Scan for the cell matching the given text and deliver its [x, y] coordinate at center. 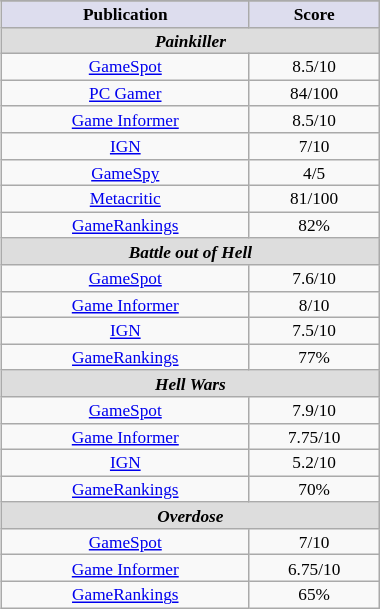
7.9/10 [314, 410]
PC Gamer [126, 93]
8/10 [314, 304]
7.6/10 [314, 278]
84/100 [314, 93]
7.75/10 [314, 436]
Battle out of Hell [191, 251]
81/100 [314, 198]
Score [314, 14]
65% [314, 594]
4/5 [314, 172]
77% [314, 357]
7.5/10 [314, 330]
82% [314, 225]
5.2/10 [314, 462]
Publication [126, 14]
Overdose [191, 515]
GameSpy [126, 172]
Metacritic [126, 198]
70% [314, 489]
Hell Wars [191, 383]
6.75/10 [314, 568]
Painkiller [191, 40]
